Detect which cell encompasses the target text, then output its [x, y] center coordinate. 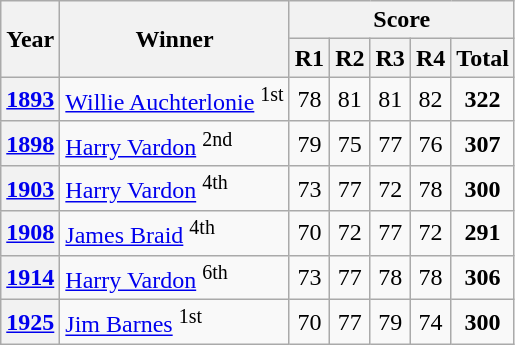
1908 [30, 234]
307 [483, 144]
1914 [30, 278]
Year [30, 39]
1903 [30, 188]
291 [483, 234]
Harry Vardon 2nd [174, 144]
306 [483, 278]
1893 [30, 100]
R1 [309, 58]
Jim Barnes 1st [174, 322]
Score [402, 20]
Winner [174, 39]
Willie Auchterlonie 1st [174, 100]
Harry Vardon 4th [174, 188]
74 [430, 322]
1898 [30, 144]
Total [483, 58]
76 [430, 144]
82 [430, 100]
Harry Vardon 6th [174, 278]
R3 [390, 58]
R4 [430, 58]
R2 [350, 58]
75 [350, 144]
James Braid 4th [174, 234]
1925 [30, 322]
322 [483, 100]
